Output the (X, Y) coordinate of the center of the cell containing the given text.  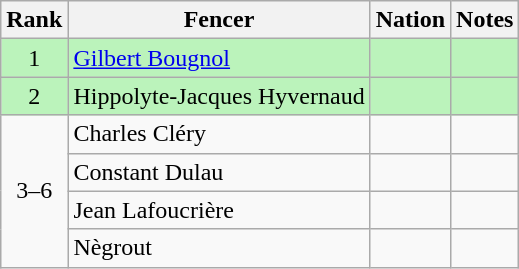
3–6 (34, 191)
2 (34, 96)
Nation (410, 20)
1 (34, 58)
Charles Cléry (219, 134)
Hippolyte-Jacques Hyvernaud (219, 96)
Notes (485, 20)
Fencer (219, 20)
Jean Lafoucrière (219, 210)
Rank (34, 20)
Constant Dulau (219, 172)
Nègrout (219, 248)
Gilbert Bougnol (219, 58)
